Return the [X, Y] coordinate for the center point of the cell that contains the specified text.  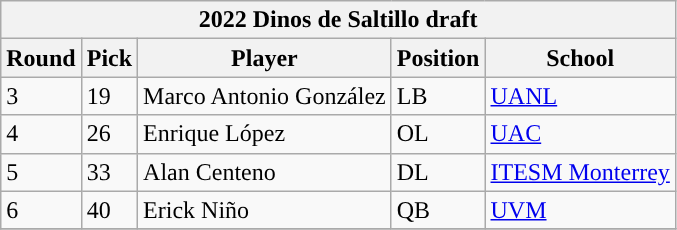
Marco Antonio González [265, 96]
2022 Dinos de Saltillo draft [338, 20]
DL [438, 172]
Round [41, 58]
26 [109, 134]
Erick Niño [265, 210]
Alan Centeno [265, 172]
3 [41, 96]
19 [109, 96]
Pick [109, 58]
LB [438, 96]
33 [109, 172]
5 [41, 172]
Player [265, 58]
40 [109, 210]
QB [438, 210]
School [580, 58]
UANL [580, 96]
OL [438, 134]
ITESM Monterrey [580, 172]
UAC [580, 134]
UVM [580, 210]
4 [41, 134]
Enrique López [265, 134]
Position [438, 58]
6 [41, 210]
